Scan for the cell matching the given text and deliver its [x, y] coordinate at center. 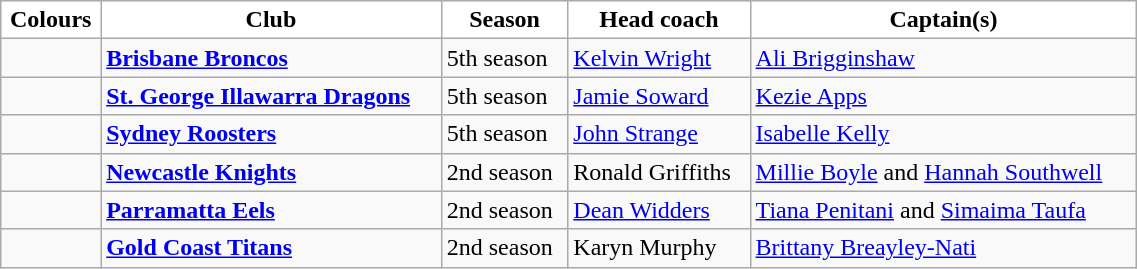
Jamie Soward [659, 96]
Kelvin Wright [659, 58]
Tiana Penitani and Simaima Taufa [944, 210]
Dean Widders [659, 210]
Season [504, 20]
Head coach [659, 20]
Captain(s) [944, 20]
Parramatta Eels [272, 210]
Karyn Murphy [659, 248]
Ali Brigginshaw [944, 58]
Sydney Roosters [272, 134]
John Strange [659, 134]
Kezie Apps [944, 96]
Isabelle Kelly [944, 134]
St. George Illawarra Dragons [272, 96]
Club [272, 20]
Brisbane Broncos [272, 58]
Millie Boyle and Hannah Southwell [944, 172]
Brittany Breayley-Nati [944, 248]
Ronald Griffiths [659, 172]
Gold Coast Titans [272, 248]
Colours [51, 20]
Newcastle Knights [272, 172]
